Extract the (X, Y) coordinate from the center of the cell holding the provided text.  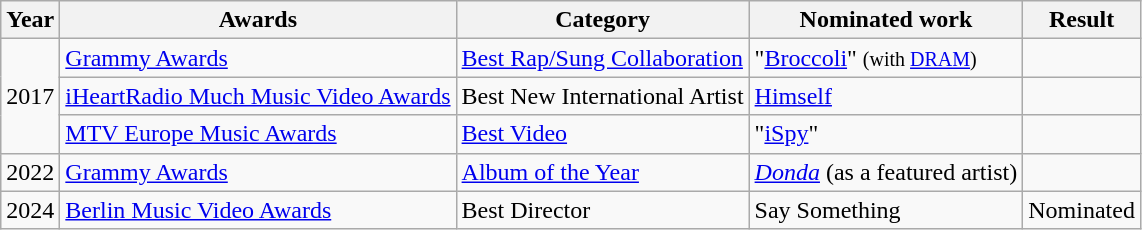
Result (1082, 20)
MTV Europe Music Awards (258, 134)
Donda (as a featured artist) (886, 172)
Best Video (602, 134)
"iSpy" (886, 134)
Nominated (1082, 210)
Best Director (602, 210)
2024 (30, 210)
"Broccoli" (with DRAM) (886, 58)
Album of the Year (602, 172)
2017 (30, 96)
Awards (258, 20)
Best New International Artist (602, 96)
Berlin Music Video Awards (258, 210)
Category (602, 20)
Best Rap/Sung Collaboration (602, 58)
iHeartRadio Much Music Video Awards (258, 96)
Say Something (886, 210)
Himself (886, 96)
Nominated work (886, 20)
2022 (30, 172)
Year (30, 20)
